Detect which cell encompasses the target text, then output its (X, Y) center coordinate. 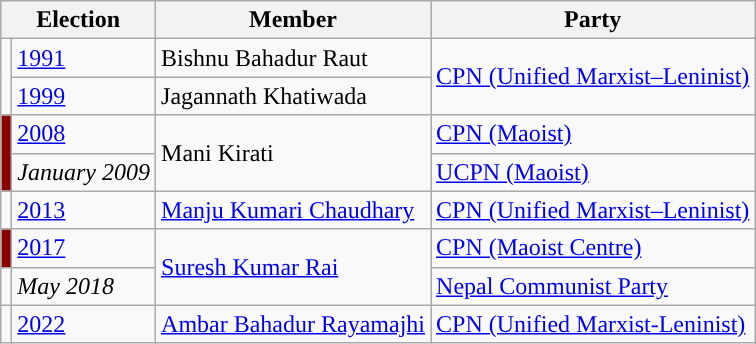
2022 (84, 324)
1991 (84, 58)
2017 (84, 248)
Mani Kirati (294, 153)
Bishnu Bahadur Raut (294, 58)
CPN (Unified Marxist-Leninist) (593, 324)
Party (593, 20)
CPN (Maoist) (593, 134)
Suresh Kumar Rai (294, 267)
1999 (84, 96)
Ambar Bahadur Rayamajhi (294, 324)
CPN (Maoist Centre) (593, 248)
2008 (84, 134)
Nepal Communist Party (593, 286)
Member (294, 20)
January 2009 (84, 172)
2013 (84, 210)
Jagannath Khatiwada (294, 96)
Manju Kumari Chaudhary (294, 210)
UCPN (Maoist) (593, 172)
Election (78, 20)
May 2018 (84, 286)
